Output the (X, Y) coordinate of the center of the cell containing the given text.  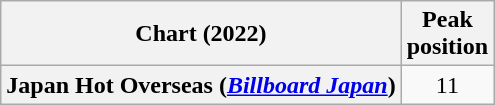
11 (447, 85)
Japan Hot Overseas (Billboard Japan) (201, 85)
Peakposition (447, 34)
Chart (2022) (201, 34)
